Search for the cell housing the specified text and yield its [X, Y] center coordinate. 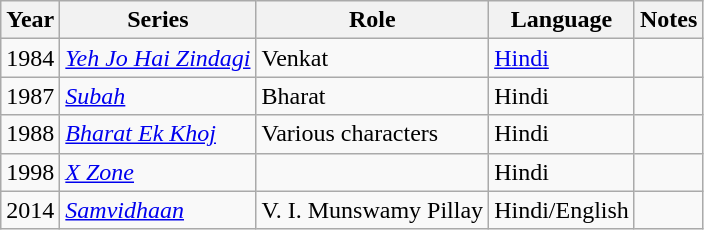
Series [158, 20]
X Zone [158, 172]
2014 [30, 210]
1998 [30, 172]
Bharat [372, 96]
Notes [668, 20]
Year [30, 20]
Hindi/English [562, 210]
Language [562, 20]
1984 [30, 58]
Subah [158, 96]
Venkat [372, 58]
1987 [30, 96]
Role [372, 20]
Yeh Jo Hai Zindagi [158, 58]
Samvidhaan [158, 210]
1988 [30, 134]
V. I. Munswamy Pillay [372, 210]
Various characters [372, 134]
Bharat Ek Khoj [158, 134]
